Extract the [X, Y] coordinate from the center of the cell holding the provided text.  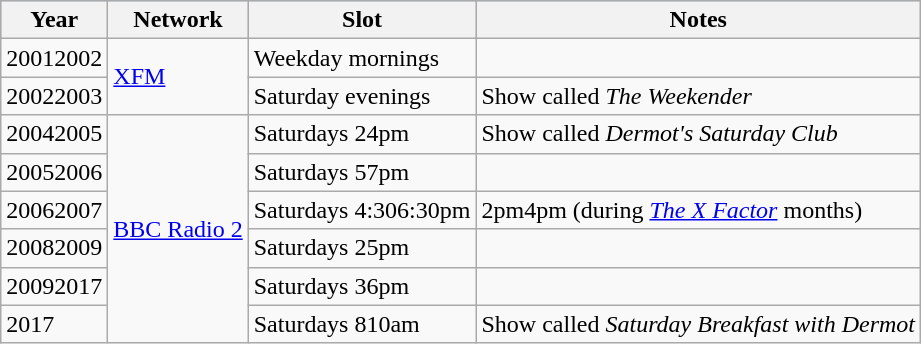
Network [178, 20]
20082009 [54, 248]
XFM [178, 77]
Slot [362, 20]
Weekday mornings [362, 58]
20052006 [54, 172]
BBC Radio 2 [178, 229]
Show called The Weekender [698, 96]
20042005 [54, 134]
20012002 [54, 58]
Show called Saturday Breakfast with Dermot [698, 324]
Saturdays 810am [362, 324]
Saturdays 57pm [362, 172]
Saturdays 24pm [362, 134]
Show called Dermot's Saturday Club [698, 134]
Saturdays 4:306:30pm [362, 210]
Saturdays 25pm [362, 248]
Year [54, 20]
Saturday evenings [362, 96]
20062007 [54, 210]
Notes [698, 20]
20092017 [54, 286]
2017 [54, 324]
Saturdays 36pm [362, 286]
20022003 [54, 96]
2pm4pm (during The X Factor months) [698, 210]
